Determine the (x, y) coordinate at the center of the cell enclosing the given text.  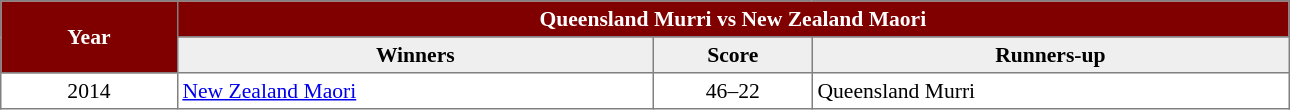
Queensland Murri (1050, 91)
46–22 (732, 91)
New Zealand Maori (415, 91)
Winners (415, 55)
2014 (89, 91)
Runners-up (1050, 55)
Queensland Murri vs New Zealand Maori (732, 19)
Year (89, 37)
Score (732, 55)
